Locate the cell with the specified text and output its [X, Y] center coordinate. 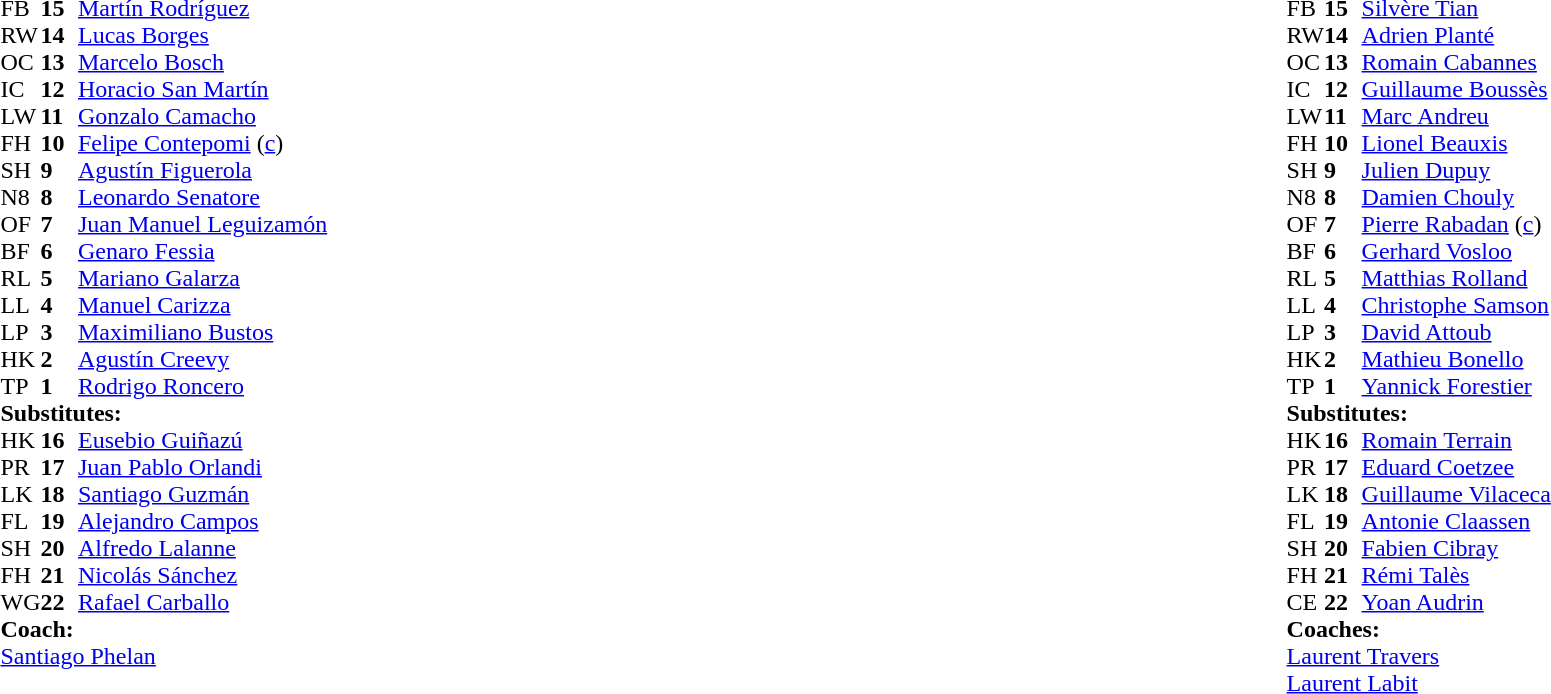
Rémi Talès [1456, 576]
Lionel Beauxis [1456, 144]
Agustín Figuerola [202, 170]
Yannick Forestier [1456, 386]
David Attoub [1456, 332]
Mariano Galarza [202, 278]
Guillaume Boussès [1456, 90]
Guillaume Vilaceca [1456, 494]
Nicolás Sánchez [202, 576]
Leonardo Senatore [202, 198]
Eduard Coetzee [1456, 468]
Gonzalo Camacho [202, 116]
Coaches: [1419, 630]
Genaro Fessia [202, 252]
Juan Pablo Orlandi [202, 468]
Lucas Borges [202, 36]
Juan Manuel Leguizamón [202, 224]
Marc Andreu [1456, 116]
Agustín Creevy [202, 360]
Felipe Contepomi (c) [202, 144]
Antonie Claassen [1456, 522]
Horacio San Martín [202, 90]
Yoan Audrin [1456, 602]
CE [1306, 602]
WG [20, 602]
Gerhard Vosloo [1456, 252]
Adrien Planté [1456, 36]
Maximiliano Bustos [202, 332]
Rafael Carballo [202, 602]
Matthias Rolland [1456, 278]
Christophe Samson [1456, 306]
Julien Dupuy [1456, 170]
Santiago Phelan [164, 656]
Fabien Cibray [1456, 548]
Pierre Rabadan (c) [1456, 224]
Alejandro Campos [202, 522]
Marcelo Bosch [202, 62]
Mathieu Bonello [1456, 360]
Alfredo Lalanne [202, 548]
Manuel Carizza [202, 306]
Rodrigo Roncero [202, 386]
Romain Terrain [1456, 440]
Eusebio Guiñazú [202, 440]
Damien Chouly [1456, 198]
Romain Cabannes [1456, 62]
Santiago Guzmán [202, 494]
Coach: [164, 630]
